Return (x, y) of the center of cell containing provided text 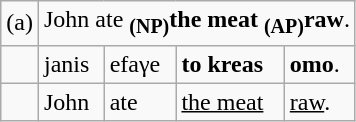
ate (140, 102)
(a) (20, 23)
to kreas (230, 64)
John ate (NP)the meat (AP)raw. (196, 23)
janis (71, 64)
efaγe (140, 64)
the meat (230, 102)
John (71, 102)
raw. (320, 102)
omo. (320, 64)
